Return the (x, y) coordinate for the center point of the cell that contains the specified text.  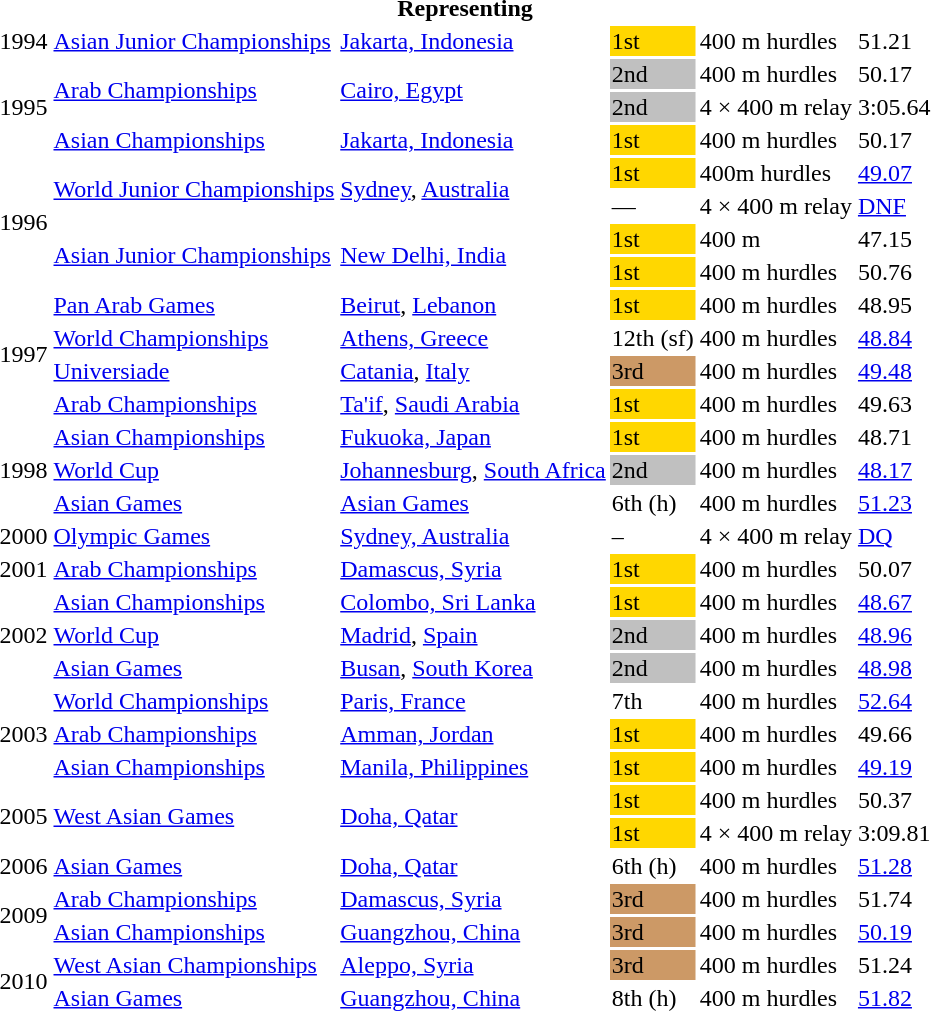
Universiade (194, 371)
World Junior Championships (194, 190)
Johannesburg, South Africa (474, 470)
Colombo, Sri Lanka (474, 602)
Manila, Philippines (474, 767)
Ta'if, Saudi Arabia (474, 404)
400m hurdles (776, 173)
Cairo, Egypt (474, 90)
West Asian Games (194, 816)
Paris, France (474, 701)
Madrid, Spain (474, 635)
12th (sf) (652, 338)
– (652, 536)
Pan Arab Games (194, 305)
Catania, Italy (474, 371)
Guangzhou, China (474, 932)
Olympic Games (194, 536)
Athens, Greece (474, 338)
Beirut, Lebanon (474, 305)
— (652, 206)
Busan, South Korea (474, 668)
West Asian Championships (194, 965)
New Delhi, India (474, 256)
7th (652, 701)
Aleppo, Syria (474, 965)
Amman, Jordan (474, 734)
400 m (776, 239)
Fukuoka, Japan (474, 437)
